Capture the cell that displays the provided text and extract its (X, Y) central coordinate. 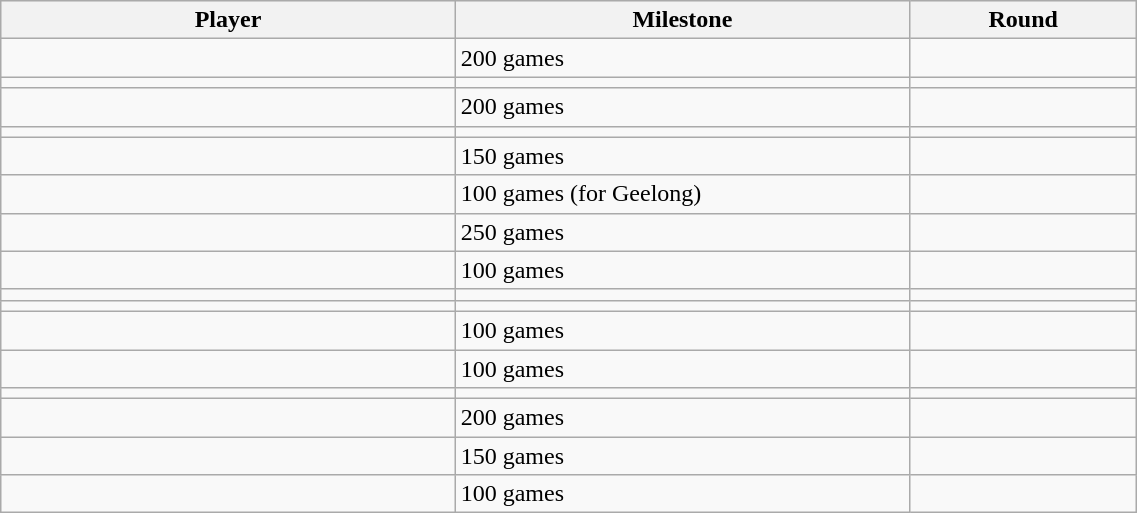
Player (228, 20)
100 games (for Geelong) (682, 194)
Milestone (682, 20)
Round (1024, 20)
250 games (682, 232)
